Identify which cell holds the provided text, then report its [X, Y] central coordinate. 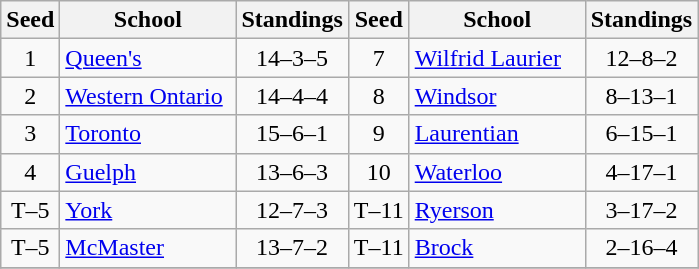
3 [30, 134]
14–4–4 [292, 96]
10 [378, 172]
McMaster [148, 248]
13–6–3 [292, 172]
8 [378, 96]
Western Ontario [148, 96]
York [148, 210]
12–8–2 [641, 58]
Laurentian [497, 134]
3–17–2 [641, 210]
14–3–5 [292, 58]
Toronto [148, 134]
1 [30, 58]
Guelph [148, 172]
4–17–1 [641, 172]
4 [30, 172]
2–16–4 [641, 248]
7 [378, 58]
Wilfrid Laurier [497, 58]
13–7–2 [292, 248]
Waterloo [497, 172]
Brock [497, 248]
2 [30, 96]
Ryerson [497, 210]
12–7–3 [292, 210]
6–15–1 [641, 134]
9 [378, 134]
8–13–1 [641, 96]
Windsor [497, 96]
15–6–1 [292, 134]
Queen's [148, 58]
